Return (X, Y) of the center of cell containing provided text 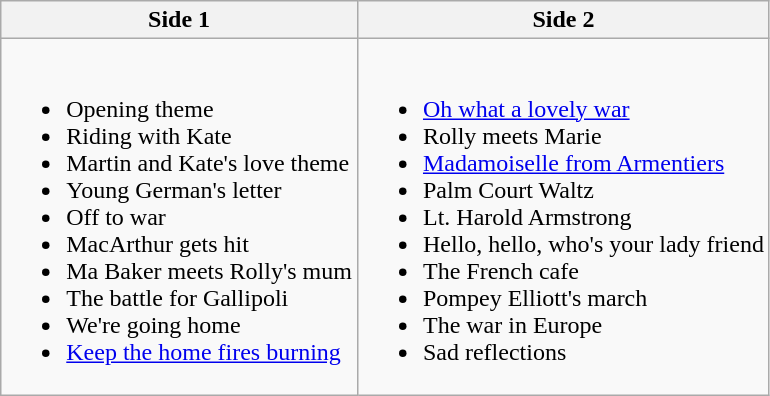
Side 2 (563, 20)
Side 1 (180, 20)
